Detect which cell encompasses the target text, then output its [x, y] center coordinate. 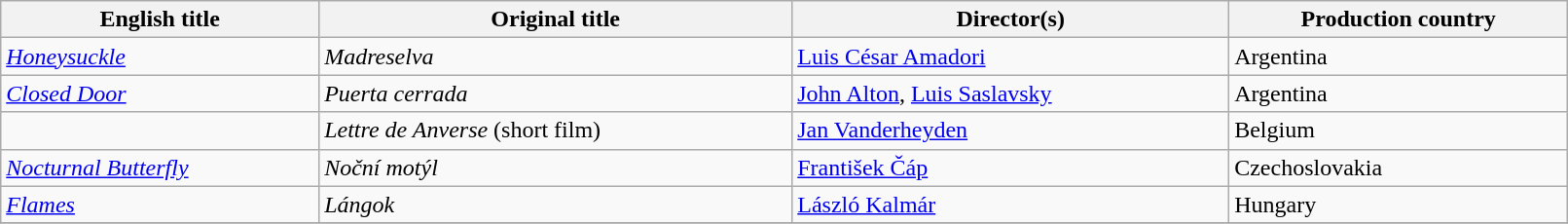
Nocturnal Butterfly [160, 168]
Hungary [1399, 205]
Jan Vanderheyden [1010, 131]
English title [160, 19]
Puerta cerrada [556, 93]
Noční motýl [556, 168]
Czechoslovakia [1399, 168]
Madreselva [556, 56]
Luis César Amadori [1010, 56]
Closed Door [160, 93]
František Čáp [1010, 168]
László Kalmár [1010, 205]
John Alton, Luis Saslavsky [1010, 93]
Flames [160, 205]
Director(s) [1010, 19]
Original title [556, 19]
Production country [1399, 19]
Belgium [1399, 131]
Honeysuckle [160, 56]
Lángok [556, 205]
Lettre de Anverse (short film) [556, 131]
